Determine the [X, Y] coordinate at the center of the cell enclosing the given text.  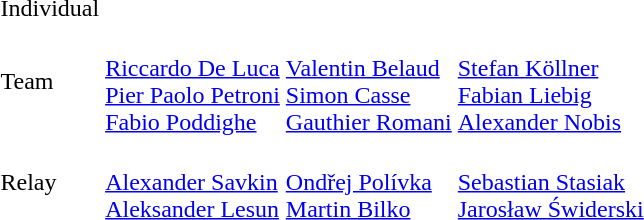
Riccardo De LucaPier Paolo PetroniFabio Poddighe [193, 82]
Valentin BelaudSimon CasseGauthier Romani [368, 82]
